Locate the cell with the specified text and output its (x, y) center coordinate. 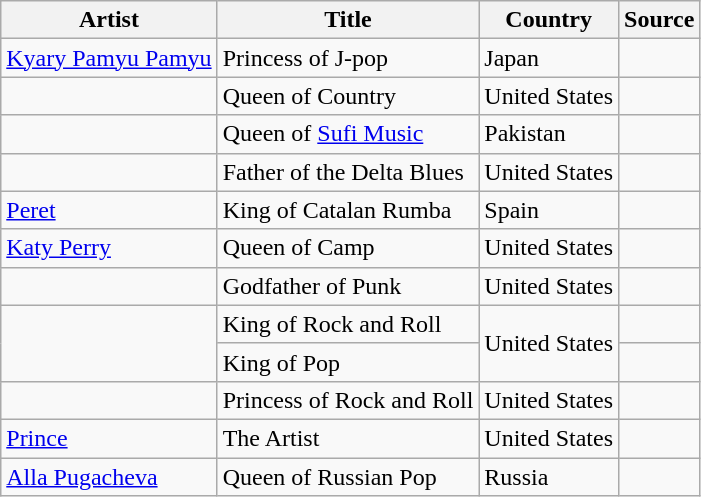
Kyary Pamyu Pamyu (109, 58)
Peret (109, 210)
The Artist (348, 438)
Godfather of Punk (348, 286)
Princess of Rock and Roll (348, 400)
Father of the Delta Blues (348, 172)
Queen of Russian Pop (348, 477)
Spain (549, 210)
Queen of Country (348, 96)
Alla Pugacheva (109, 477)
Source (660, 20)
Japan (549, 58)
Title (348, 20)
Russia (549, 477)
King of Catalan Rumba (348, 210)
Country (549, 20)
King of Rock and Roll (348, 324)
Prince (109, 438)
King of Pop (348, 362)
Katy Perry (109, 248)
Pakistan (549, 134)
Princess of J-pop (348, 58)
Queen of Sufi Music (348, 134)
Artist (109, 20)
Queen of Camp (348, 248)
